Pinpoint the cell where the given text exists, returning its (X, Y) midpoint coordinate. 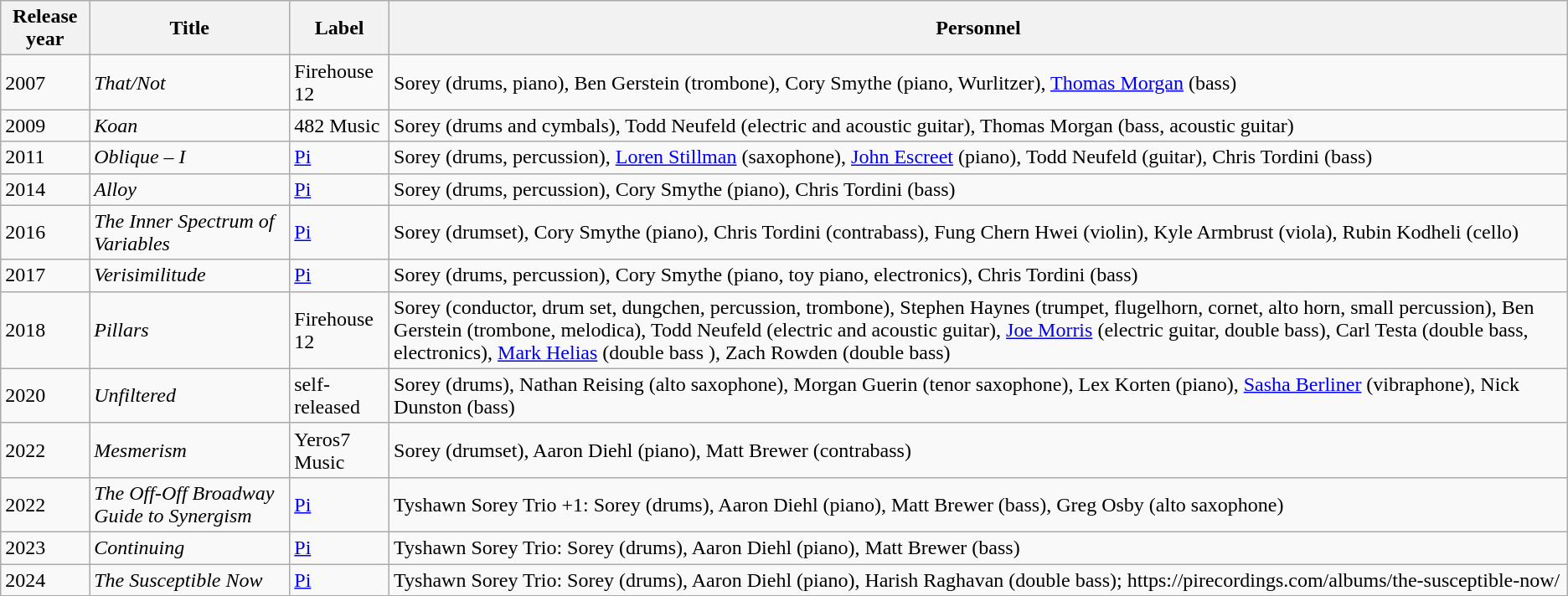
The Susceptible Now (189, 580)
Continuing (189, 547)
Oblique – I (189, 157)
Pillars (189, 330)
2023 (45, 547)
Tyshawn Sorey Trio: Sorey (drums), Aaron Diehl (piano), Harish Raghavan (double bass); https://pirecordings.com/albums/the-susceptible-now/ (978, 580)
2014 (45, 189)
Alloy (189, 189)
Release year (45, 28)
2020 (45, 395)
Personnel (978, 28)
Yeros7 Music (340, 450)
Sorey (drumset), Cory Smythe (piano), Chris Tordini (contrabass), Fung Chern Hwei (violin), Kyle Armbrust (viola), Rubin Kodheli (cello) (978, 233)
Sorey (drums and cymbals), Todd Neufeld (electric and acoustic guitar), Thomas Morgan (bass, acoustic guitar) (978, 126)
2018 (45, 330)
Unfiltered (189, 395)
Title (189, 28)
2016 (45, 233)
Label (340, 28)
Tyshawn Sorey Trio +1: Sorey (drums), Aaron Diehl (piano), Matt Brewer (bass), Greg Osby (alto saxophone) (978, 504)
Sorey (drums, percussion), Loren Stillman (saxophone), John Escreet (piano), Todd Neufeld (guitar), Chris Tordini (bass) (978, 157)
The Inner Spectrum of Variables (189, 233)
2017 (45, 275)
2007 (45, 82)
482 Music (340, 126)
Mesmerism (189, 450)
Sorey (drums, percussion), Cory Smythe (piano), Chris Tordini (bass) (978, 189)
Sorey (drums), Nathan Reising (alto saxophone), Morgan Guerin (tenor saxophone), Lex Korten (piano), Sasha Berliner (vibraphone), Nick Dunston (bass) (978, 395)
Tyshawn Sorey Trio: Sorey (drums), Aaron Diehl (piano), Matt Brewer (bass) (978, 547)
Verisimilitude (189, 275)
Koan (189, 126)
2009 (45, 126)
2011 (45, 157)
That/Not (189, 82)
Sorey (drumset), Aaron Diehl (piano), Matt Brewer (contrabass) (978, 450)
Sorey (drums, piano), Ben Gerstein (trombone), Cory Smythe (piano, Wurlitzer), Thomas Morgan (bass) (978, 82)
Sorey (drums, percussion), Cory Smythe (piano, toy piano, electronics), Chris Tordini (bass) (978, 275)
The Off-Off Broadway Guide to Synergism (189, 504)
2024 (45, 580)
self-released (340, 395)
